Search for the cell housing the specified text and yield its (x, y) center coordinate. 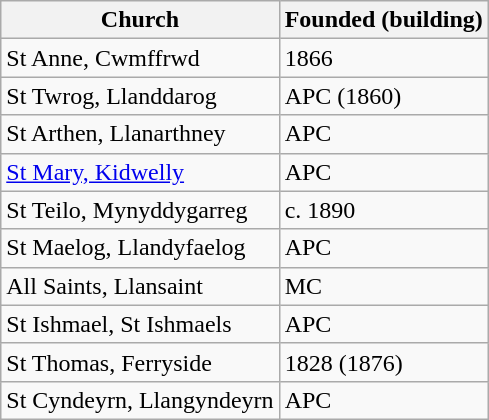
All Saints, Llansaint (140, 286)
Church (140, 20)
St Teilo, Mynyddygarreg (140, 210)
St Maelog, Llandyfaelog (140, 248)
St Twrog, Llanddarog (140, 96)
St Arthen, Llanarthney (140, 134)
c. 1890 (384, 210)
Founded (building) (384, 20)
MC (384, 286)
1866 (384, 58)
St Mary, Kidwelly (140, 172)
St Thomas, Ferryside (140, 362)
1828 (1876) (384, 362)
APC (1860) (384, 96)
St Ishmael, St Ishmaels (140, 324)
St Anne, Cwmffrwd (140, 58)
St Cyndeyrn, Llangyndeyrn (140, 400)
